Capture the cell that displays the provided text and extract its [X, Y] central coordinate. 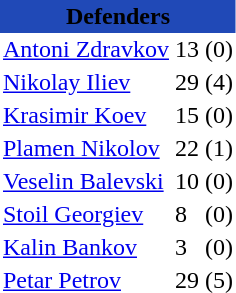
8 [187, 214]
3 [187, 248]
15 [187, 116]
(4) [219, 82]
Krasimir Koev [86, 116]
Kalin Bankov [86, 248]
22 [187, 148]
Stoil Georgiev [86, 214]
Veselin Balevski [86, 182]
Plamen Nikolov [86, 148]
13 [187, 50]
10 [187, 182]
Nikolay Iliev [86, 82]
Defenders [118, 16]
Antoni Zdravkov [86, 50]
(1) [219, 148]
29 [187, 82]
